Capture the cell that displays the provided text and extract its [x, y] central coordinate. 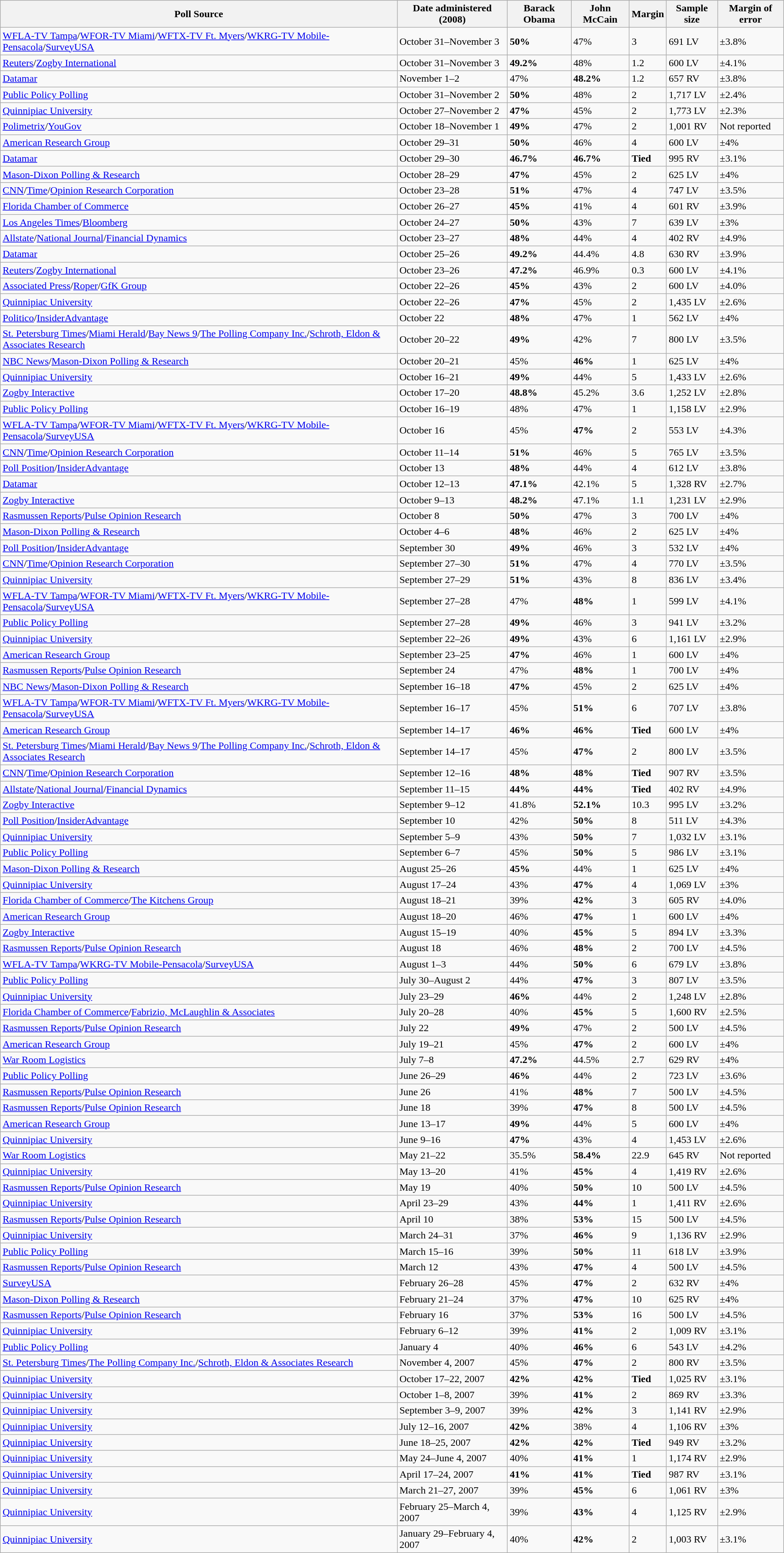
657 RV [692, 79]
1,061 RV [692, 1490]
800 RV [692, 1363]
Margin [648, 14]
52.1% [601, 805]
995 LV [692, 805]
St. Petersburg Times/The Polling Company Inc./Schroth, Eldon & Associates Research [199, 1363]
630 RV [692, 254]
July 7–8 [452, 1060]
Florida Chamber of Commerce/The Kitchens Group [199, 900]
58.4% [601, 1156]
629 RV [692, 1060]
1,453 LV [692, 1140]
June 9–16 [452, 1140]
±2.5% [750, 1012]
Florida Chamber of Commerce/Fabrizio, McLaughlin & Associates [199, 1012]
March 12 [452, 1267]
July 23–29 [452, 996]
May 24–June 4, 2007 [452, 1458]
September 3–9, 2007 [452, 1411]
553 LV [692, 431]
July 20–28 [452, 1012]
691 LV [692, 41]
September 27–29 [452, 580]
1,419 RV [692, 1171]
September 16–17 [452, 708]
562 LV [692, 318]
35.5% [539, 1156]
June 18–25, 2007 [452, 1442]
October 28–29 [452, 174]
October 27–November 2 [452, 111]
September 5–9 [452, 837]
1,158 LV [692, 409]
601 RV [692, 206]
1,106 RV [692, 1427]
October 23–28 [452, 190]
747 LV [692, 190]
723 LV [692, 1076]
September 11–15 [452, 789]
October 29–31 [452, 142]
October 16–21 [452, 377]
±2.7% [750, 484]
Associated Press/Roper/GfK Group [199, 286]
John McCain [601, 14]
807 LV [692, 980]
February 21–24 [452, 1299]
770 LV [692, 564]
46.9% [601, 270]
October 11–14 [452, 452]
±4.2% [750, 1347]
June 26 [452, 1092]
April 10 [452, 1219]
907 RV [692, 773]
1,141 RV [692, 1411]
45.2% [601, 393]
1,435 LV [692, 302]
44.5% [601, 1060]
March 24–31 [452, 1235]
November 4, 2007 [452, 1363]
October 22 [452, 318]
WFLA-TV Tampa/WKRG-TV Mobile-Pensacola/SurveyUSA [199, 964]
March 21–27, 2007 [452, 1490]
±3.6% [750, 1076]
Politico/InsiderAdvantage [199, 318]
Poll Source [199, 14]
625 RV [692, 1299]
October 17–22, 2007 [452, 1379]
1,433 LV [692, 377]
986 LV [692, 853]
August 1–3 [452, 964]
January 4 [452, 1347]
41.8% [539, 805]
October 29–30 [452, 158]
October 17–20 [452, 393]
July 12–16, 2007 [452, 1427]
836 LV [692, 580]
10.3 [648, 805]
±2.3% [750, 111]
October 8 [452, 516]
707 LV [692, 708]
605 RV [692, 900]
August 25–26 [452, 869]
11 [648, 1251]
1,069 LV [692, 885]
22.9 [648, 1156]
869 RV [692, 1395]
January 29–February 4, 2007 [452, 1539]
October 16–19 [452, 409]
Los Angeles Times/Bloomberg [199, 222]
October 12–13 [452, 484]
511 LV [692, 821]
June 13–17 [452, 1124]
765 LV [692, 452]
44.4% [601, 254]
1,600 RV [692, 1012]
September 30 [452, 548]
October 31–November 2 [452, 95]
October 20–21 [452, 361]
October 26–27 [452, 206]
May 19 [452, 1187]
0.3 [648, 270]
September 6–7 [452, 853]
1,174 RV [692, 1458]
July 22 [452, 1028]
42.1% [601, 484]
July 19–21 [452, 1044]
632 RV [692, 1283]
August 17–24 [452, 885]
October 4–6 [452, 532]
February 26–28 [452, 1283]
September 16–18 [452, 686]
Florida Chamber of Commerce [199, 206]
February 6–12 [452, 1331]
October 16 [452, 431]
679 LV [692, 964]
Sample size [692, 14]
645 RV [692, 1156]
16 [648, 1315]
June 26–29 [452, 1076]
April 23–29 [452, 1203]
1,009 RV [692, 1331]
±3.4% [750, 580]
599 LV [692, 601]
August 18–21 [452, 900]
3.6 [648, 393]
May 21–22 [452, 1156]
987 RV [692, 1474]
September 24 [452, 671]
August 18 [452, 948]
September 27–30 [452, 564]
October 13 [452, 468]
October 9–13 [452, 500]
October 23–27 [452, 238]
Barack Obama [539, 14]
532 LV [692, 548]
September 9–12 [452, 805]
Polimetrix/YouGov [199, 126]
February 25–March 4, 2007 [452, 1512]
1,411 RV [692, 1203]
612 LV [692, 468]
4.8 [648, 254]
±2.4% [750, 95]
October 20–22 [452, 339]
July 30–August 2 [452, 980]
1,231 LV [692, 500]
995 RV [692, 158]
949 RV [692, 1442]
1,136 RV [692, 1235]
639 LV [692, 222]
48.8% [539, 393]
2.7 [648, 1060]
941 LV [692, 623]
9 [648, 1235]
Date administered (2008) [452, 14]
1.1 [648, 500]
October 25–26 [452, 254]
October 24–27 [452, 222]
September 22–26 [452, 639]
September 10 [452, 821]
SurveyUSA [199, 1283]
June 18 [452, 1108]
1,032 LV [692, 837]
894 LV [692, 932]
1,328 RV [692, 484]
1,773 LV [692, 111]
1,248 LV [692, 996]
February 16 [452, 1315]
618 LV [692, 1251]
October 1–8, 2007 [452, 1395]
543 LV [692, 1347]
March 15–16 [452, 1251]
October 18–November 1 [452, 126]
August 18–20 [452, 916]
August 15–19 [452, 932]
1,025 RV [692, 1379]
Margin of error [750, 14]
15 [648, 1219]
April 17–24, 2007 [452, 1474]
October 23–26 [452, 270]
1,161 LV [692, 639]
September 23–25 [452, 655]
1,717 LV [692, 95]
May 13–20 [452, 1171]
September 12–16 [452, 773]
1,003 RV [692, 1539]
1,125 RV [692, 1512]
1,252 LV [692, 393]
1,001 RV [692, 126]
November 1–2 [452, 79]
